Capture the cell that displays the provided text and extract its [x, y] central coordinate. 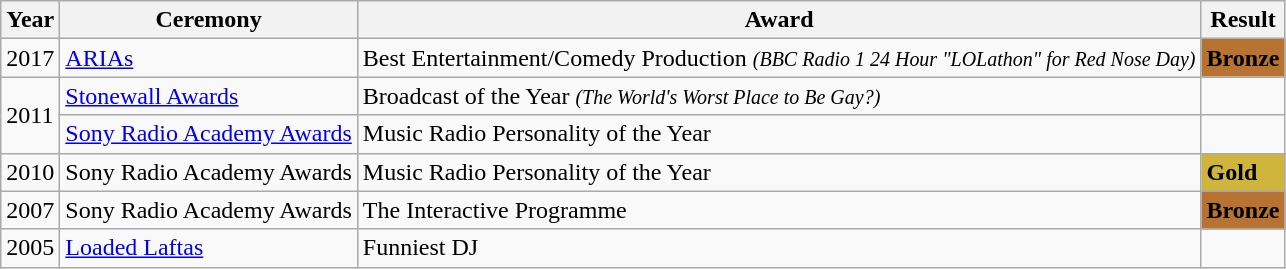
Funniest DJ [779, 248]
2011 [30, 115]
Award [779, 20]
2005 [30, 248]
Stonewall Awards [208, 96]
Best Entertainment/Comedy Production (BBC Radio 1 24 Hour "LOLathon" for Red Nose Day) [779, 58]
ARIAs [208, 58]
Broadcast of the Year (The World's Worst Place to Be Gay?) [779, 96]
Result [1243, 20]
2010 [30, 172]
Ceremony [208, 20]
2017 [30, 58]
Loaded Laftas [208, 248]
Year [30, 20]
2007 [30, 210]
Gold [1243, 172]
The Interactive Programme [779, 210]
